Capture the cell that displays the provided text and extract its [X, Y] central coordinate. 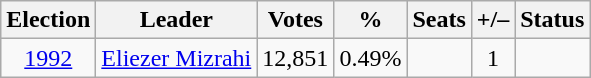
% [370, 20]
Seats [439, 20]
1 [492, 58]
Election [48, 20]
Leader [176, 20]
Eliezer Mizrahi [176, 58]
1992 [48, 58]
12,851 [296, 58]
0.49% [370, 58]
+/– [492, 20]
Votes [296, 20]
Status [552, 20]
